For the text-containing cell, return its midpoint in (X, Y) coordinate format. 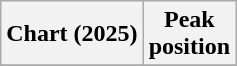
Peakposition (189, 34)
Chart (2025) (72, 34)
